Pinpoint the cell where the given text exists, returning its (X, Y) midpoint coordinate. 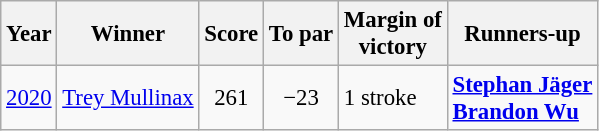
Runners-up (522, 34)
Margin ofvictory (394, 34)
Stephan Jäger Brandon Wu (522, 98)
Year (29, 34)
1 stroke (394, 98)
To par (302, 34)
Score (232, 34)
−23 (302, 98)
Trey Mullinax (128, 98)
Winner (128, 34)
261 (232, 98)
2020 (29, 98)
